Search for the cell housing the specified text and yield its (X, Y) center coordinate. 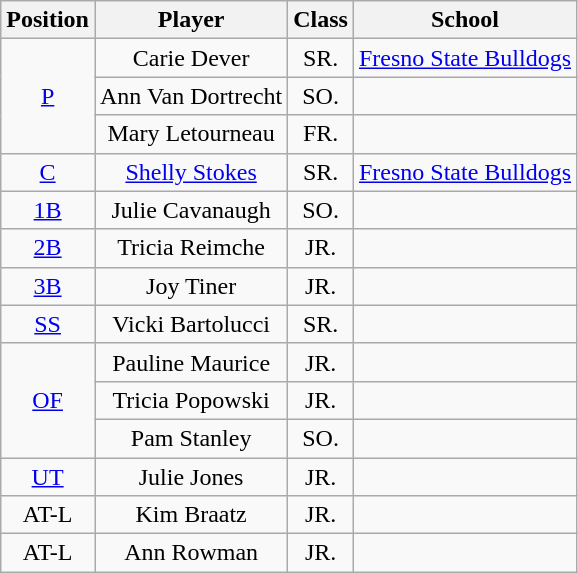
FR. (321, 134)
Julie Jones (190, 477)
1B (48, 210)
Vicki Bartolucci (190, 324)
Position (48, 20)
Carie Dever (190, 58)
UT (48, 477)
Joy Tiner (190, 286)
Ann Van Dortrecht (190, 96)
Tricia Reimche (190, 248)
SS (48, 324)
School (464, 20)
Tricia Popowski (190, 400)
Pam Stanley (190, 438)
Kim Braatz (190, 515)
Pauline Maurice (190, 362)
C (48, 172)
2B (48, 248)
Mary Letourneau (190, 134)
Shelly Stokes (190, 172)
OF (48, 400)
Class (321, 20)
3B (48, 286)
Ann Rowman (190, 553)
P (48, 96)
Player (190, 20)
Julie Cavanaugh (190, 210)
